Return the (X, Y) coordinate for the center point of the cell that contains the specified text.  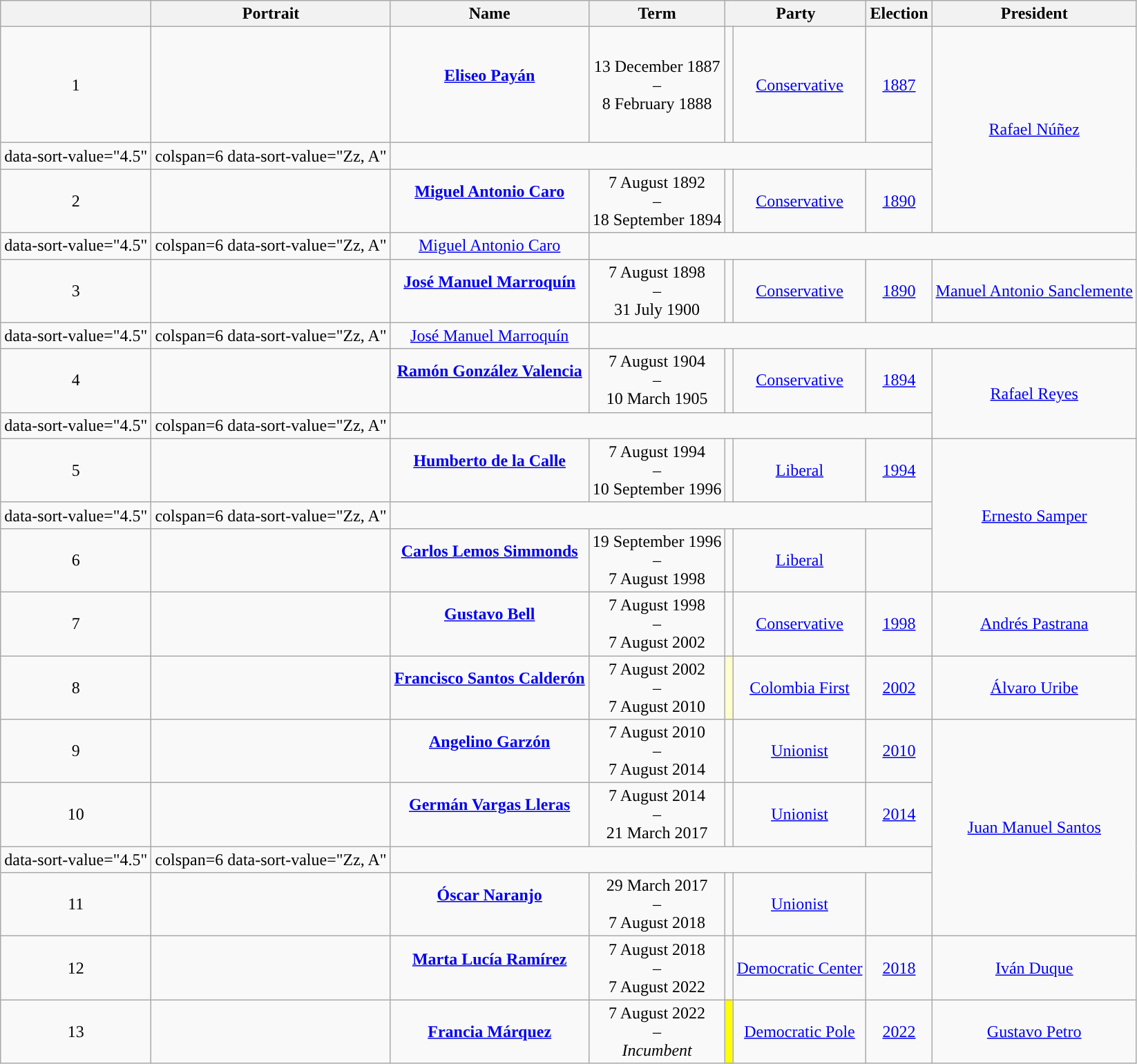
7 August 2010–7 August 2014 (657, 751)
Humberto de la Calle (489, 470)
Marta Lucía Ramírez (489, 968)
9 (76, 751)
7 August 1892–18 September 1894 (657, 201)
19 September 1996–7 August 1998 (657, 560)
Gustavo Bell (489, 623)
5 (76, 470)
Eliseo Payán (489, 85)
Álvaro Uribe (1034, 688)
10 (76, 815)
Rafael Núñez (1034, 130)
3 (76, 291)
29 March 2017–7 August 2018 (657, 905)
1994 (899, 470)
Name (489, 14)
Andrés Pastrana (1034, 623)
Angelino Garzón (489, 751)
8 (76, 688)
7 (76, 623)
7 August 1994–10 September 1996 (657, 470)
6 (76, 560)
7 August 2018–7 August 2022 (657, 968)
7 August 1998–7 August 2002 (657, 623)
2010 (899, 751)
7 August 1898–31 July 1900 (657, 291)
Juan Manuel Santos (1034, 828)
Election (899, 14)
2 (76, 201)
Ernesto Samper (1034, 515)
1 (76, 85)
7 August 2022–Incumbent (657, 1032)
Rafael Reyes (1034, 394)
4 (76, 380)
Democratic Center (800, 968)
Germán Vargas Lleras (489, 815)
President (1034, 14)
Iván Duque (1034, 968)
1998 (899, 623)
Party (796, 14)
Carlos Lemos Simmonds (489, 560)
Francia Márquez (489, 1032)
11 (76, 905)
7 August 2002–7 August 2010 (657, 688)
Colombia First (800, 688)
7 August 1904–10 March 1905 (657, 380)
12 (76, 968)
2014 (899, 815)
Portrait (271, 14)
Term (657, 14)
1887 (899, 85)
2018 (899, 968)
13 (76, 1032)
1894 (899, 380)
Gustavo Petro (1034, 1032)
Democratic Pole (800, 1032)
Francisco Santos Calderón (489, 688)
Ramón González Valencia (489, 380)
2022 (899, 1032)
13 December 1887–8 February 1888 (657, 85)
Manuel Antonio Sanclemente (1034, 291)
7 August 2014–21 March 2017 (657, 815)
Óscar Naranjo (489, 905)
2002 (899, 688)
